Provide the [X, Y] coordinate of the cell's center where the given text is located.  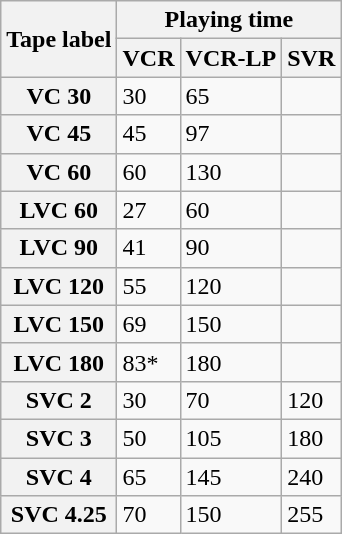
255 [312, 515]
145 [231, 477]
45 [148, 134]
SVC 4 [59, 477]
LVC 150 [59, 324]
97 [231, 134]
LVC 120 [59, 286]
SVC 2 [59, 400]
VC 30 [59, 96]
130 [231, 172]
50 [148, 438]
SVC 3 [59, 438]
240 [312, 477]
LVC 90 [59, 248]
VCR-LP [231, 58]
105 [231, 438]
VCR [148, 58]
83* [148, 362]
55 [148, 286]
SVC 4.25 [59, 515]
VC 60 [59, 172]
LVC 60 [59, 210]
SVR [312, 58]
VC 45 [59, 134]
27 [148, 210]
90 [231, 248]
69 [148, 324]
Tape label [59, 39]
41 [148, 248]
LVC 180 [59, 362]
Playing time [229, 20]
